Return [x, y] of the center of cell containing provided text 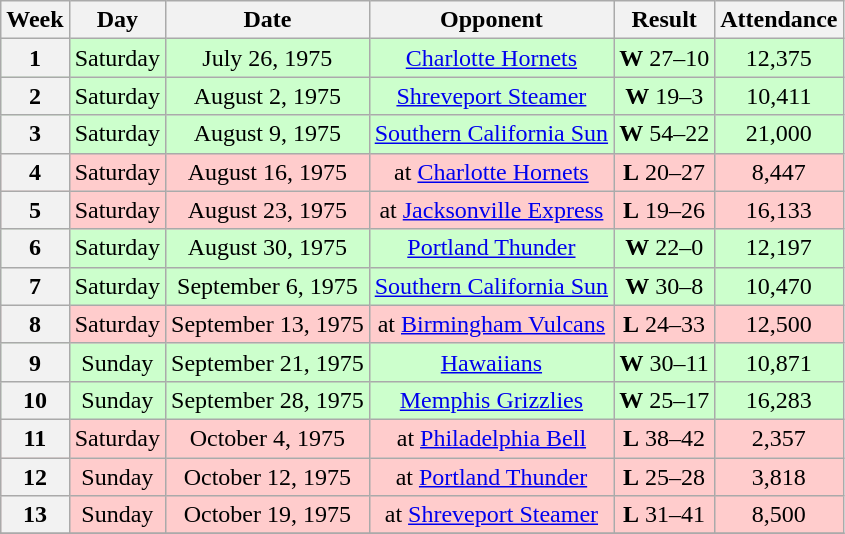
Portland Thunder [491, 248]
July 26, 1975 [268, 58]
L 38–42 [664, 438]
2,357 [779, 438]
Charlotte Hornets [491, 58]
13 [35, 515]
1 [35, 58]
12,500 [779, 324]
Memphis Grizzlies [491, 400]
W 30–11 [664, 362]
W 22–0 [664, 248]
L 19–26 [664, 210]
at Shreveport Steamer [491, 515]
Day [117, 20]
16,133 [779, 210]
at Jacksonville Express [491, 210]
September 28, 1975 [268, 400]
10 [35, 400]
September 6, 1975 [268, 286]
4 [35, 172]
8 [35, 324]
W 25–17 [664, 400]
8,447 [779, 172]
August 2, 1975 [268, 96]
21,000 [779, 134]
Week [35, 20]
at Charlotte Hornets [491, 172]
August 9, 1975 [268, 134]
10,470 [779, 286]
L 31–41 [664, 515]
8,500 [779, 515]
12,375 [779, 58]
October 19, 1975 [268, 515]
Opponent [491, 20]
W 27–10 [664, 58]
Hawaiians [491, 362]
Shreveport Steamer [491, 96]
Result [664, 20]
10,871 [779, 362]
Attendance [779, 20]
August 23, 1975 [268, 210]
at Birmingham Vulcans [491, 324]
9 [35, 362]
L 20–27 [664, 172]
12 [35, 477]
12,197 [779, 248]
L 24–33 [664, 324]
October 4, 1975 [268, 438]
August 30, 1975 [268, 248]
5 [35, 210]
October 12, 1975 [268, 477]
at Portland Thunder [491, 477]
September 13, 1975 [268, 324]
Date [268, 20]
W 19–3 [664, 96]
3,818 [779, 477]
10,411 [779, 96]
6 [35, 248]
September 21, 1975 [268, 362]
W 30–8 [664, 286]
2 [35, 96]
L 25–28 [664, 477]
7 [35, 286]
W 54–22 [664, 134]
3 [35, 134]
August 16, 1975 [268, 172]
11 [35, 438]
16,283 [779, 400]
at Philadelphia Bell [491, 438]
